Pinpoint the cell where the given text exists, returning its (x, y) midpoint coordinate. 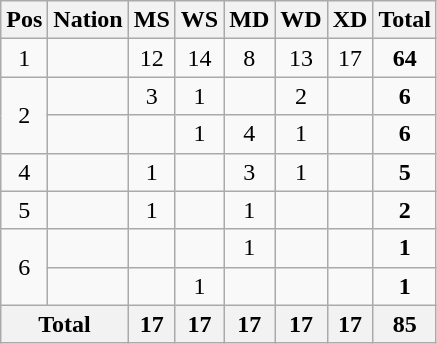
MD (250, 20)
XD (350, 20)
64 (405, 58)
8 (250, 58)
Nation (88, 20)
14 (199, 58)
Pos (24, 20)
WD (301, 20)
12 (152, 58)
13 (301, 58)
85 (405, 324)
WS (199, 20)
MS (152, 20)
